Provide the (x, y) coordinate of the cell's center where the given text is located.  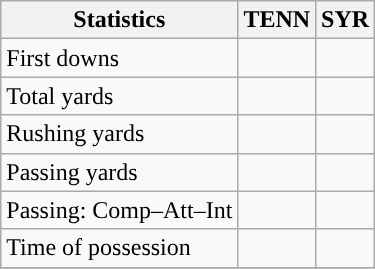
Statistics (120, 20)
Passing: Comp–Att–Int (120, 210)
Rushing yards (120, 134)
SYR (346, 20)
TENN (277, 20)
Total yards (120, 96)
Time of possession (120, 248)
Passing yards (120, 172)
First downs (120, 58)
